Identify which cell holds the provided text, then report its (X, Y) central coordinate. 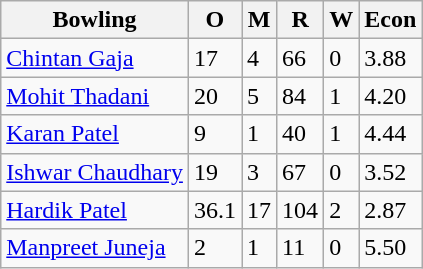
Mohit Thadani (95, 96)
Manpreet Juneja (95, 248)
Bowling (95, 20)
4 (260, 58)
66 (300, 58)
3 (260, 172)
4.20 (390, 96)
104 (300, 210)
Chintan Gaja (95, 58)
Econ (390, 20)
2.87 (390, 210)
84 (300, 96)
5 (260, 96)
3.88 (390, 58)
Karan Patel (95, 134)
40 (300, 134)
Hardik Patel (95, 210)
M (260, 20)
9 (214, 134)
67 (300, 172)
19 (214, 172)
O (214, 20)
3.52 (390, 172)
4.44 (390, 134)
11 (300, 248)
W (342, 20)
36.1 (214, 210)
5.50 (390, 248)
Ishwar Chaudhary (95, 172)
R (300, 20)
20 (214, 96)
